Determine the (x, y) coordinate at the center of the cell enclosing the given text.  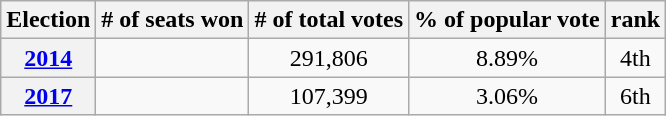
# of total votes (329, 20)
6th (635, 96)
# of seats won (172, 20)
2017 (48, 96)
rank (635, 20)
2014 (48, 58)
8.89% (508, 58)
291,806 (329, 58)
107,399 (329, 96)
4th (635, 58)
3.06% (508, 96)
% of popular vote (508, 20)
Election (48, 20)
